Pinpoint the cell where the given text exists, returning its [x, y] midpoint coordinate. 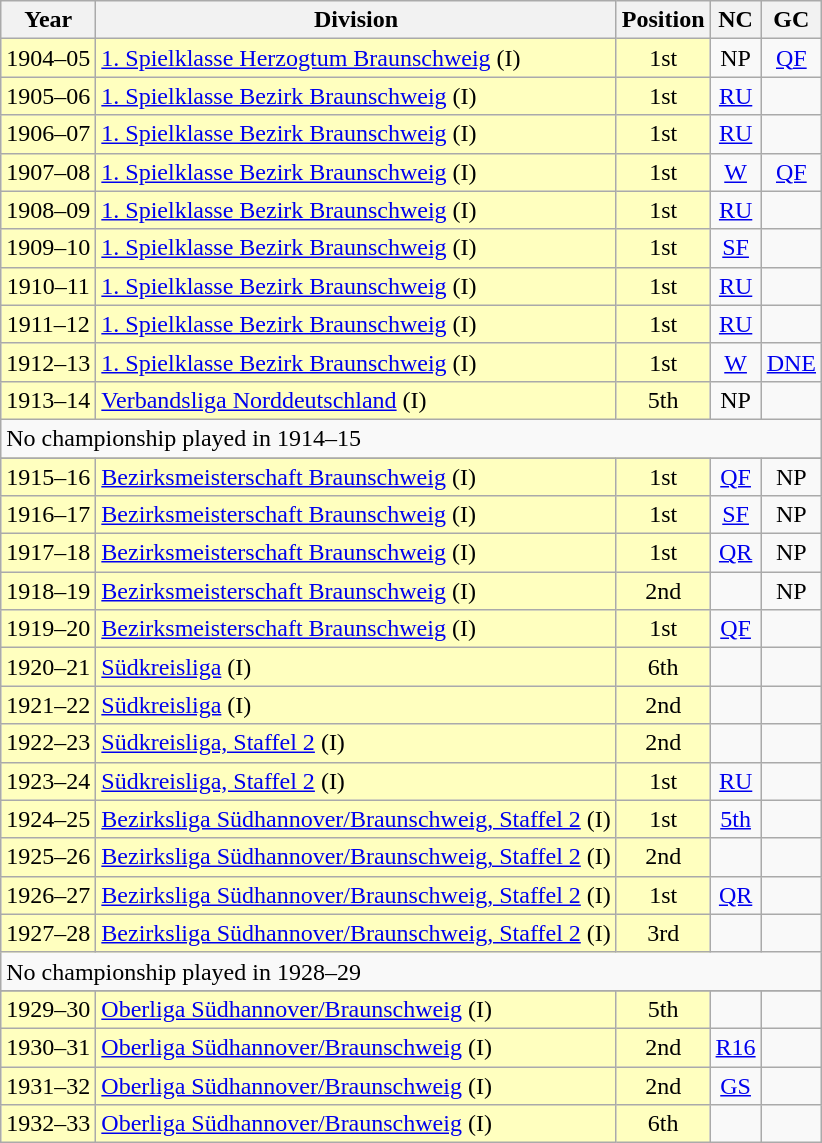
1907–08 [48, 172]
DNE [791, 362]
Year [48, 20]
No championship played in 1914–15 [412, 438]
1909–10 [48, 248]
1932–33 [48, 1124]
1910–11 [48, 286]
Division [356, 20]
1908–09 [48, 210]
1931–32 [48, 1085]
1918–19 [48, 591]
1926–27 [48, 895]
1915–16 [48, 477]
1913–14 [48, 400]
R16 [736, 1047]
3rd [663, 933]
1930–31 [48, 1047]
1916–17 [48, 515]
1912–13 [48, 362]
NC [736, 20]
1921–22 [48, 705]
1924–25 [48, 819]
1929–30 [48, 1009]
1906–07 [48, 134]
GC [791, 20]
1920–21 [48, 667]
1922–23 [48, 743]
1919–20 [48, 629]
No championship played in 1928–29 [412, 971]
1927–28 [48, 933]
GS [736, 1085]
1923–24 [48, 781]
1905–06 [48, 96]
1. Spielklasse Herzogtum Braunschweig (I) [356, 58]
1911–12 [48, 324]
1925–26 [48, 857]
Verbandsliga Norddeutschland (I) [356, 400]
1917–18 [48, 553]
1904–05 [48, 58]
Position [663, 20]
